Search for the cell housing the specified text and yield its [X, Y] center coordinate. 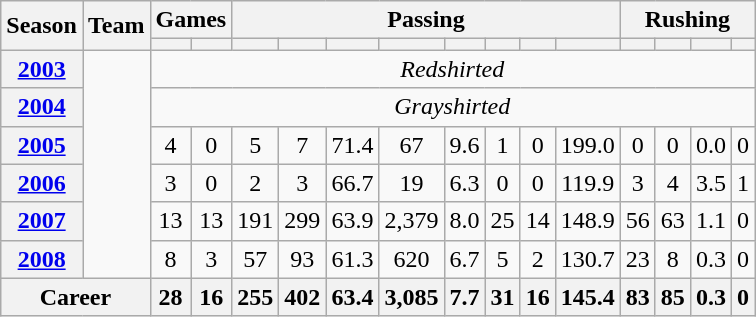
67 [412, 145]
63.9 [352, 221]
2008 [42, 259]
191 [256, 221]
25 [502, 221]
119.9 [588, 183]
2004 [42, 107]
148.9 [588, 221]
Season [42, 26]
7 [302, 145]
255 [256, 297]
Passing [426, 20]
66.7 [352, 183]
6.7 [464, 259]
19 [412, 183]
14 [538, 221]
28 [170, 297]
299 [302, 221]
Rushing [687, 20]
31 [502, 297]
8.0 [464, 221]
Career [76, 297]
Redshirted [452, 69]
199.0 [588, 145]
93 [302, 259]
3,085 [412, 297]
1.1 [710, 221]
2005 [42, 145]
9.6 [464, 145]
83 [638, 297]
620 [412, 259]
56 [638, 221]
6.3 [464, 183]
Grayshirted [452, 107]
0.0 [710, 145]
Team [116, 26]
23 [638, 259]
3.5 [710, 183]
130.7 [588, 259]
2007 [42, 221]
402 [302, 297]
2006 [42, 183]
57 [256, 259]
2003 [42, 69]
63 [672, 221]
85 [672, 297]
61.3 [352, 259]
7.7 [464, 297]
63.4 [352, 297]
145.4 [588, 297]
2,379 [412, 221]
71.4 [352, 145]
Games [191, 20]
